Return (X, Y) of the center of cell containing provided text 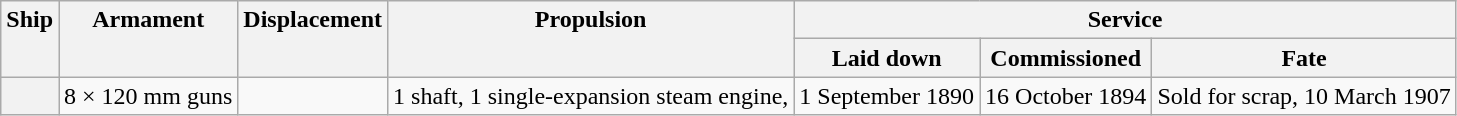
Armament (148, 39)
Service (1125, 20)
Displacement (313, 39)
16 October 1894 (1066, 96)
Sold for scrap, 10 March 1907 (1304, 96)
Commissioned (1066, 58)
1 shaft, 1 single-expansion steam engine, (591, 96)
Propulsion (591, 39)
Fate (1304, 58)
1 September 1890 (887, 96)
8 × 120 mm guns (148, 96)
Ship (30, 39)
Laid down (887, 58)
